Provide the (x, y) coordinate of the cell's center where the given text is located.  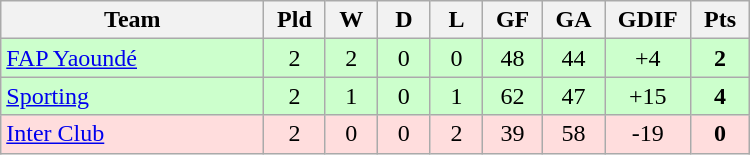
58 (573, 134)
48 (513, 58)
L (456, 20)
Pts (720, 20)
GF (513, 20)
GA (573, 20)
W (352, 20)
D (404, 20)
Sporting (132, 96)
Team (132, 20)
Inter Club (132, 134)
+4 (648, 58)
44 (573, 58)
4 (720, 96)
-19 (648, 134)
47 (573, 96)
39 (513, 134)
GDIF (648, 20)
FAP Yaoundé (132, 58)
62 (513, 96)
Pld (294, 20)
+15 (648, 96)
